Capture the cell that displays the provided text and extract its [x, y] central coordinate. 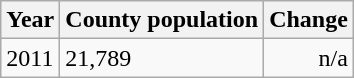
County population [162, 20]
n/a [309, 58]
2011 [30, 58]
21,789 [162, 58]
Change [309, 20]
Year [30, 20]
